Search for the cell housing the specified text and yield its [x, y] center coordinate. 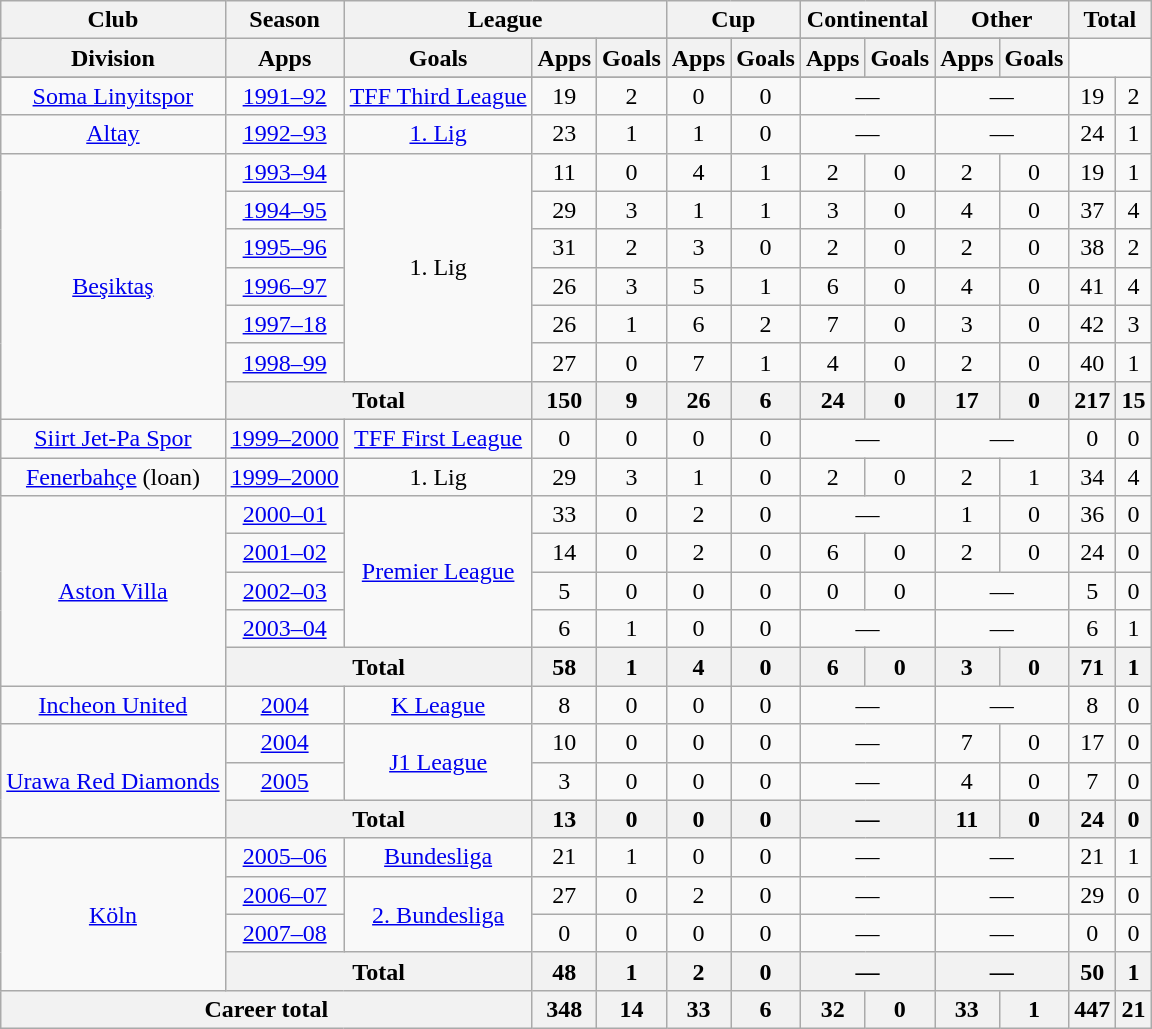
2005–06 [284, 857]
34 [1092, 477]
23 [564, 134]
1995–96 [284, 248]
1991–92 [284, 96]
348 [564, 1009]
58 [564, 667]
2006–07 [284, 895]
1992–93 [284, 134]
Division [113, 58]
League [505, 20]
Köln [113, 914]
Continental [867, 20]
TFF Third League [438, 96]
Urawa Red Diamonds [113, 781]
Bundesliga [438, 857]
2. Bundesliga [438, 914]
10 [564, 743]
1993–94 [284, 172]
Soma Linyitspor [113, 96]
Club [113, 20]
Siirt Jet-Pa Spor [113, 438]
2000–01 [284, 515]
Career total [266, 1009]
9 [632, 400]
42 [1092, 324]
1996–97 [284, 286]
Beşiktaş [113, 286]
K League [438, 705]
2003–04 [284, 629]
48 [564, 971]
15 [1134, 400]
TFF First League [438, 438]
217 [1092, 400]
1994–95 [284, 210]
2007–08 [284, 933]
1997–18 [284, 324]
40 [1092, 362]
Cup [733, 20]
Incheon United [113, 705]
Fenerbahçe (loan) [113, 477]
71 [1092, 667]
37 [1092, 210]
1998–99 [284, 362]
41 [1092, 286]
2001–02 [284, 553]
2005 [284, 781]
2002–03 [284, 591]
Altay [113, 134]
Other [1002, 20]
13 [564, 819]
150 [564, 400]
31 [564, 248]
38 [1092, 248]
Season [284, 20]
Premier League [438, 572]
Aston Villa [113, 591]
50 [1092, 971]
32 [832, 1009]
36 [1092, 515]
447 [1092, 1009]
J1 League [438, 762]
